From the cell containing the given text, extract its center point as [x, y] coordinate. 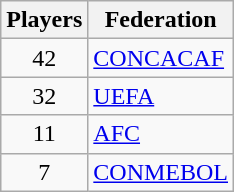
UEFA [161, 96]
Players [44, 20]
42 [44, 58]
11 [44, 134]
CONMEBOL [161, 172]
CONCACAF [161, 58]
Federation [161, 20]
32 [44, 96]
7 [44, 172]
AFC [161, 134]
